Determine the [x, y] coordinate at the center of the cell enclosing the given text.  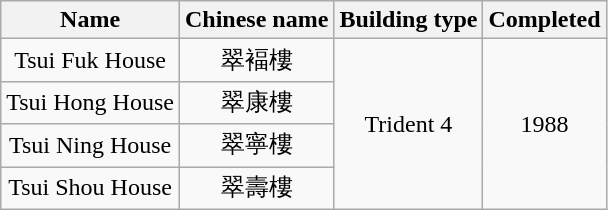
Tsui Fuk House [90, 60]
翠褔樓 [256, 60]
翠康樓 [256, 102]
Building type [408, 20]
Tsui Ning House [90, 146]
翠壽樓 [256, 188]
Tsui Hong House [90, 102]
Chinese name [256, 20]
Completed [544, 20]
1988 [544, 124]
Tsui Shou House [90, 188]
Name [90, 20]
Trident 4 [408, 124]
翠寧樓 [256, 146]
